Output the [x, y] coordinate of the center of the cell containing the given text.  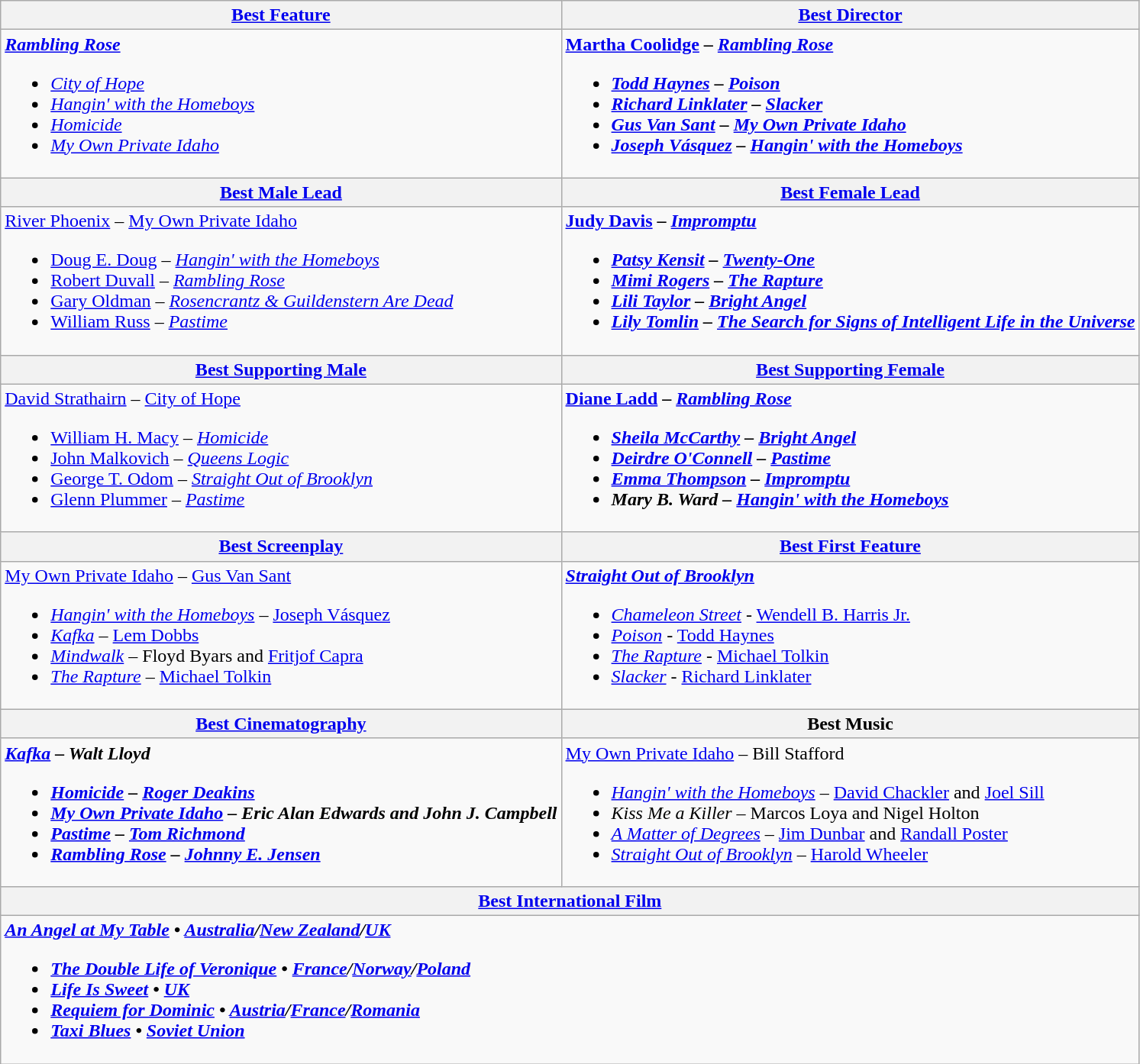
Best Feature [281, 15]
Best Screenplay [281, 547]
Best International Film [570, 901]
Best Director [851, 15]
Best Supporting Female [851, 369]
Best First Feature [851, 547]
Best Music [851, 724]
Best Female Lead [851, 192]
Best Male Lead [281, 192]
Best Supporting Male [281, 369]
Best Cinematography [281, 724]
Diane Ladd – Rambling RoseSheila McCarthy – Bright AngelDeirdre O'Connell – PastimeEmma Thompson – ImpromptuMary B. Ward – Hangin' with the Homeboys [851, 458]
Straight Out of BrooklynChameleon Street - Wendell B. Harris Jr.Poison - Todd HaynesThe Rapture - Michael TolkinSlacker - Richard Linklater [851, 635]
Rambling RoseCity of HopeHangin' with the HomeboysHomicideMy Own Private Idaho [281, 104]
